Provide the (x, y) coordinate of the cell's center where the given text is located.  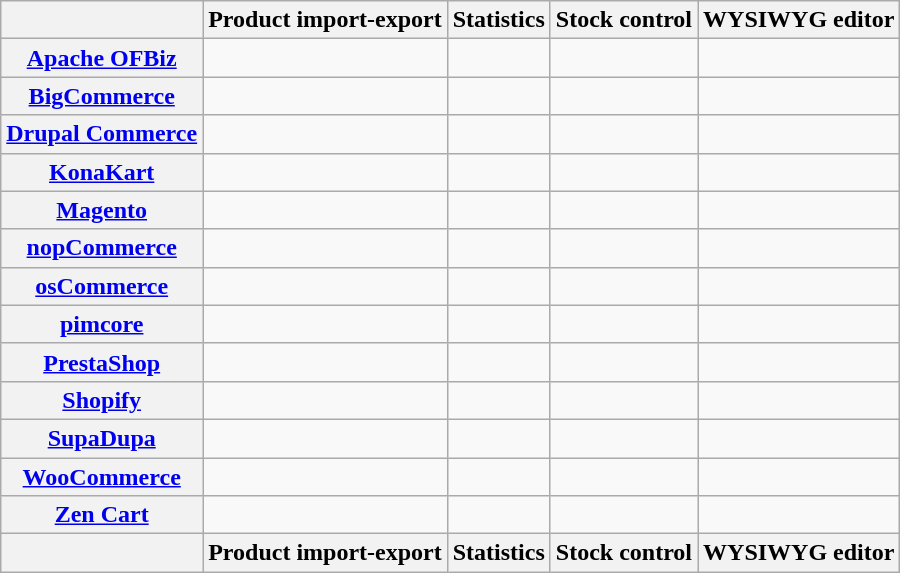
pimcore (102, 324)
BigCommerce (102, 96)
PrestaShop (102, 362)
nopCommerce (102, 248)
Zen Cart (102, 515)
osCommerce (102, 286)
Magento (102, 210)
Drupal Commerce (102, 134)
Apache OFBiz (102, 58)
SupaDupa (102, 438)
KonaKart (102, 172)
WooCommerce (102, 477)
Shopify (102, 400)
